Extract the [X, Y] coordinate from the center of the cell holding the provided text.  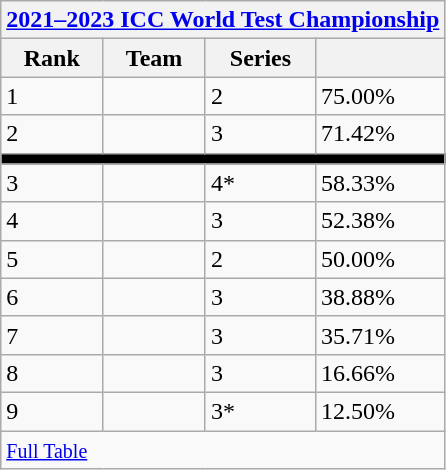
7 [52, 335]
1 [52, 96]
35.71% [380, 335]
5 [52, 259]
58.33% [380, 183]
4 [52, 221]
52.38% [380, 221]
6 [52, 297]
3* [260, 411]
9 [52, 411]
75.00% [380, 96]
2021–2023 ICC World Test Championship [223, 20]
71.42% [380, 134]
38.88% [380, 297]
12.50% [380, 411]
16.66% [380, 373]
Series [260, 58]
8 [52, 373]
50.00% [380, 259]
Team [154, 58]
Rank [52, 58]
4* [260, 183]
Full Table [223, 449]
